Detect which cell encompasses the target text, then output its [x, y] center coordinate. 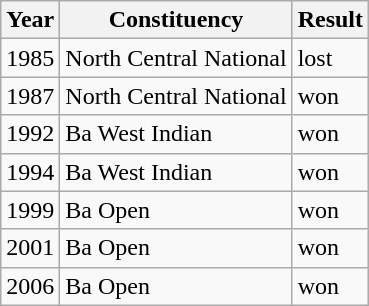
Result [330, 20]
2006 [30, 286]
1994 [30, 172]
lost [330, 58]
1992 [30, 134]
2001 [30, 248]
1985 [30, 58]
Constituency [176, 20]
Year [30, 20]
1987 [30, 96]
1999 [30, 210]
